Extract the [X, Y] coordinate from the center of the cell holding the provided text.  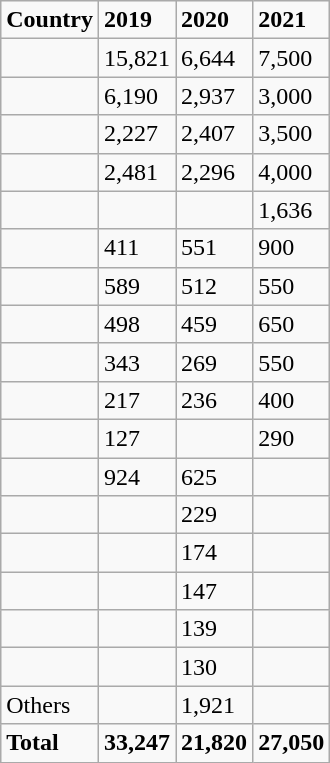
6,644 [214, 58]
1,921 [214, 705]
217 [136, 400]
33,247 [136, 743]
4,000 [292, 172]
7,500 [292, 58]
127 [136, 438]
900 [292, 248]
2,296 [214, 172]
625 [214, 477]
236 [214, 400]
6,190 [136, 96]
924 [136, 477]
343 [136, 362]
147 [214, 591]
290 [292, 438]
Total [50, 743]
Others [50, 705]
2,407 [214, 134]
459 [214, 324]
2021 [292, 20]
512 [214, 286]
1,636 [292, 210]
2019 [136, 20]
269 [214, 362]
21,820 [214, 743]
174 [214, 553]
589 [136, 286]
229 [214, 515]
2,481 [136, 172]
15,821 [136, 58]
411 [136, 248]
3,000 [292, 96]
139 [214, 629]
3,500 [292, 134]
2,227 [136, 134]
498 [136, 324]
650 [292, 324]
551 [214, 248]
Country [50, 20]
400 [292, 400]
130 [214, 667]
2,937 [214, 96]
27,050 [292, 743]
2020 [214, 20]
